Determine the (x, y) coordinate at the center of the cell enclosing the given text.  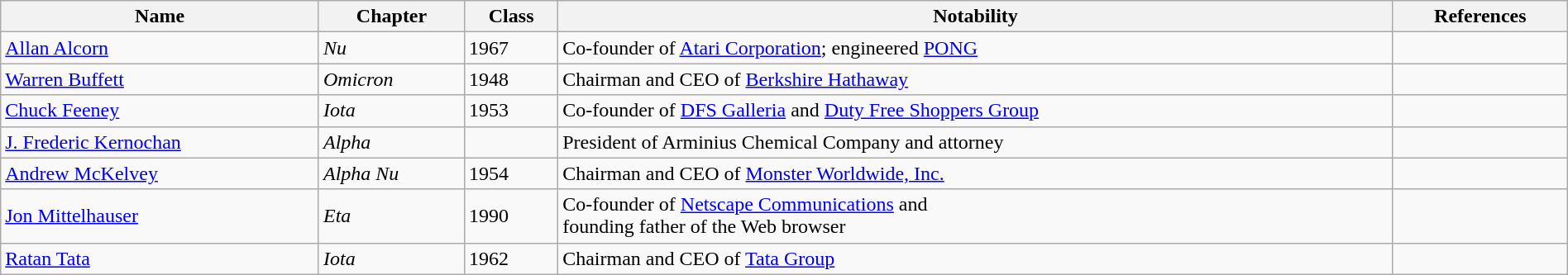
J. Frederic Kernochan (160, 142)
Nu (391, 48)
1967 (511, 48)
Jon Mittelhauser (160, 216)
Warren Buffett (160, 79)
1990 (511, 216)
References (1480, 17)
Co-founder of Netscape Communications andfounding father of the Web browser (976, 216)
Notability (976, 17)
President of Arminius Chemical Company and attorney (976, 142)
Co-founder of Atari Corporation; engineered PONG (976, 48)
Andrew McKelvey (160, 173)
Name (160, 17)
Alpha Nu (391, 173)
Chairman and CEO of Tata Group (976, 258)
Chairman and CEO of Monster Worldwide, Inc. (976, 173)
Omicron (391, 79)
Co-founder of DFS Galleria and Duty Free Shoppers Group (976, 111)
Chuck Feeney (160, 111)
Eta (391, 216)
1954 (511, 173)
Ratan Tata (160, 258)
Chairman and CEO of Berkshire Hathaway (976, 79)
1953 (511, 111)
1962 (511, 258)
1948 (511, 79)
Class (511, 17)
Alpha (391, 142)
Chapter (391, 17)
Allan Alcorn (160, 48)
